Detect which cell encompasses the target text, then output its [x, y] center coordinate. 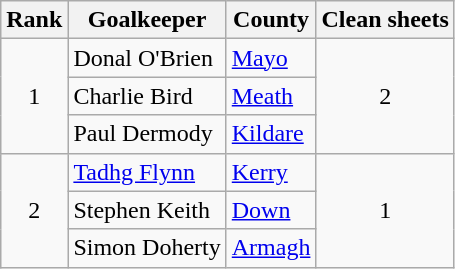
Armagh [271, 248]
Stephen Keith [147, 210]
Kildare [271, 134]
Donal O'Brien [147, 58]
Goalkeeper [147, 20]
Down [271, 210]
Paul Dermody [147, 134]
Charlie Bird [147, 96]
Simon Doherty [147, 248]
Kerry [271, 172]
County [271, 20]
Clean sheets [385, 20]
Rank [34, 20]
Meath [271, 96]
Mayo [271, 58]
Tadhg Flynn [147, 172]
